Identify which cell holds the provided text, then report its [x, y] central coordinate. 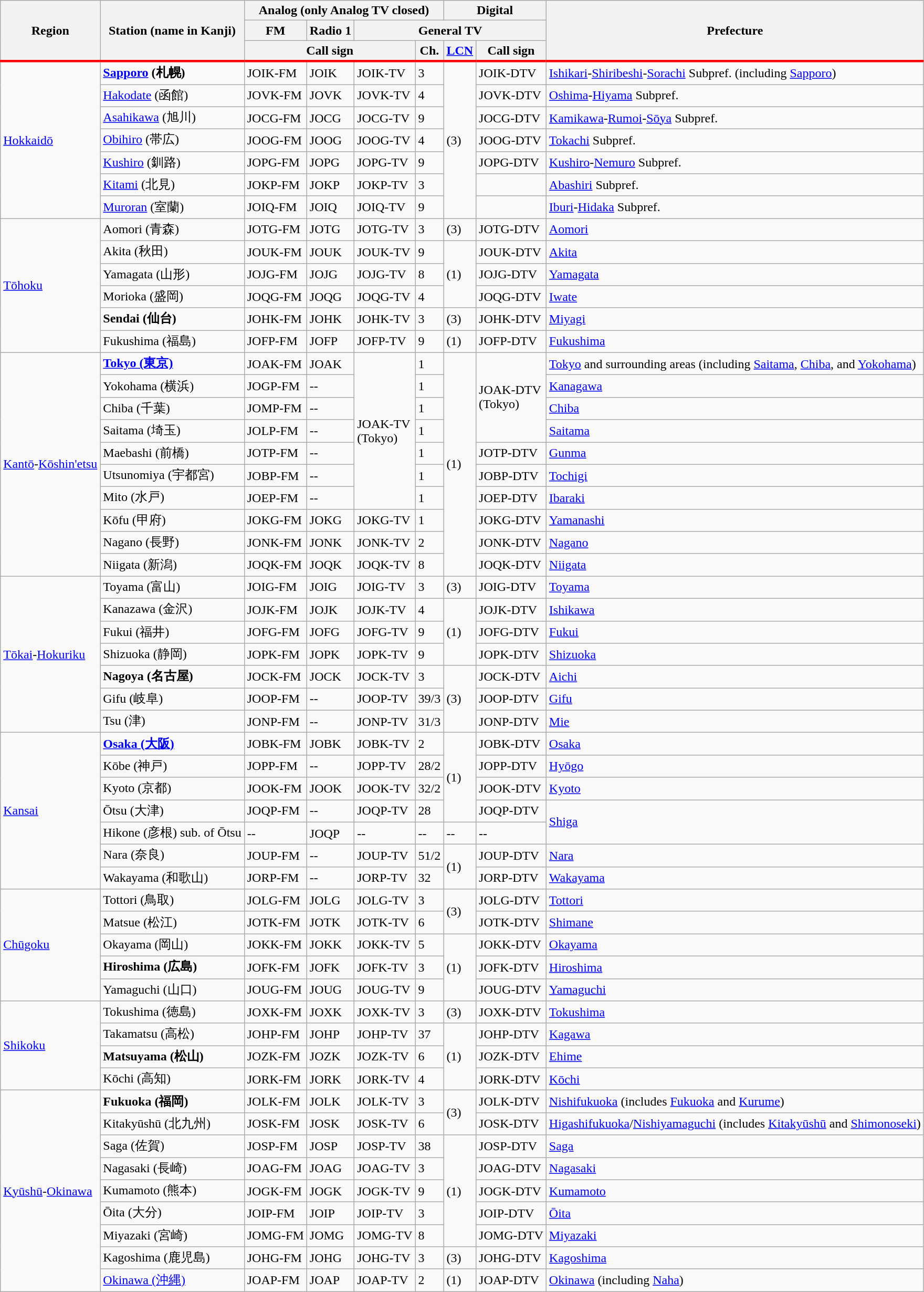
JORK [330, 1079]
Kushiro (釧路) [172, 163]
JOOK-FM [275, 789]
JOQP [330, 833]
Fukuoka (福岡) [172, 1102]
JOOP-TV [385, 700]
Morioka (盛岡) [172, 297]
JOMG-FM [275, 1235]
JOHG-TV [385, 1258]
Nara [735, 856]
Yamagata [735, 274]
Kōchi [735, 1079]
Sapporo (札幌) [172, 72]
Kitakyūshū (北九州) [172, 1124]
Kagoshima (鹿児島) [172, 1258]
Digital [495, 11]
JOLG-TV [385, 900]
Kitami (北見) [172, 185]
Toyama [735, 587]
JOZK-DTV [511, 1057]
JOXK-TV [385, 1013]
JOMG [330, 1235]
JORK-TV [385, 1079]
Niigata (新潟) [172, 565]
JOLP-FM [275, 431]
Shiga [735, 821]
JOFG [330, 632]
Station (name in Kanji) [172, 31]
JOBK-TV [385, 744]
JOOP-FM [275, 700]
Okinawa (沖縄) [172, 1280]
Shikoku [50, 1046]
31/3 [429, 722]
Hokkaidō [50, 140]
Fukushima (福島) [172, 341]
Miyagi [735, 319]
JOUK [330, 252]
JOIQ [330, 207]
Saitama [735, 431]
32/2 [429, 789]
JOSP-DTV [511, 1146]
JOJK-TV [385, 609]
JOFK-TV [385, 967]
JOPK-TV [385, 654]
Hiroshima (広島) [172, 967]
JOIK [330, 72]
38 [429, 1146]
JOPG [330, 163]
JORK-FM [275, 1079]
JOOK-TV [385, 789]
Fukushima [735, 341]
JOQP-FM [275, 811]
JOGK-TV [385, 1191]
Aichi [735, 676]
Kyūshū-Okinawa [50, 1191]
JOTG-TV [385, 230]
Fukui [735, 632]
JOIP-FM [275, 1213]
Tokyo and surrounding areas (including Saitama, Chiba, and Yokohama) [735, 363]
Nagano [735, 543]
Chiba [735, 409]
JOPG-TV [385, 163]
JOCK-FM [275, 676]
Hakodate (函館) [172, 96]
Iwate [735, 297]
JOPK-FM [275, 654]
JOHG-DTV [511, 1258]
Kōfu (甲府) [172, 520]
JOTG [330, 230]
JOZK-TV [385, 1057]
JOKK-FM [275, 945]
JOPP-DTV [511, 766]
Matsuyama (松山) [172, 1057]
JONK-DTV [511, 543]
JOGK-FM [275, 1191]
37 [429, 1035]
JOAG [330, 1169]
Chiba (千葉) [172, 409]
JOIQ-FM [275, 207]
JOIP-TV [385, 1213]
JOQG-TV [385, 297]
Tottori (鳥取) [172, 900]
Tōkai-Hokuriku [50, 654]
JOOK [330, 789]
Ōtsu (大津) [172, 811]
JOCG-FM [275, 118]
JOAG-FM [275, 1169]
JOMP-FM [275, 409]
JOMG-DTV [511, 1235]
JOIQ-TV [385, 207]
JOQK-FM [275, 565]
Osaka (大阪) [172, 744]
JOAG-DTV [511, 1169]
Gunma [735, 454]
JOQG-DTV [511, 297]
Kagoshima [735, 1258]
Fukui (福井) [172, 632]
JOFP [330, 341]
Tokushima [735, 1013]
JOPG-FM [275, 163]
JOCK [330, 676]
Oshima-Hiyama Subpref. [735, 96]
JOSK-TV [385, 1124]
JOPK [330, 654]
JOSP-TV [385, 1146]
Ibaraki [735, 498]
Tokushima (徳島) [172, 1013]
Tsu (津) [172, 722]
JOVK-TV [385, 96]
JOKP [330, 185]
Kumamoto (熊本) [172, 1191]
JOOG [330, 141]
JOKK [330, 945]
JOIK-TV [385, 72]
JOEP-FM [275, 498]
JOUP-FM [275, 856]
Wakayama (和歌山) [172, 878]
JOKG-FM [275, 520]
JOIG-FM [275, 587]
Saga [735, 1146]
JOTG-FM [275, 230]
JOQK-DTV [511, 565]
JOXK-FM [275, 1013]
JOKG-TV [385, 520]
JOTK-DTV [511, 922]
JOFP-TV [385, 341]
Chūgoku [50, 945]
JOIG [330, 587]
Okayama [735, 945]
JOSK [330, 1124]
Shimane [735, 922]
Aomori [735, 230]
JOXK [330, 1013]
Yamaguchi (山口) [172, 989]
JOVK [330, 96]
JOFK-FM [275, 967]
Kōchi (高知) [172, 1079]
JOLG-DTV [511, 900]
JOHP-TV [385, 1035]
51/2 [429, 856]
JOSP [330, 1146]
JOHP [330, 1035]
JOEP-DTV [511, 498]
Nagoya (名古屋) [172, 676]
JOUP-TV [385, 856]
JOCG [330, 118]
JOBP-FM [275, 476]
32 [429, 878]
Ch. [429, 51]
JOQP-TV [385, 811]
Nara (奈良) [172, 856]
JONK-TV [385, 543]
JOTK-TV [385, 922]
Yamagata (山形) [172, 274]
JOGK [330, 1191]
JOUP-DTV [511, 856]
JOCG-TV [385, 118]
JOAK [330, 363]
Ehime [735, 1057]
Tōhoku [50, 286]
JORK-DTV [511, 1079]
Akita [735, 252]
Saga (佐賀) [172, 1146]
JOLK-TV [385, 1102]
Gifu (岐阜) [172, 700]
Miyazaki (宮崎) [172, 1235]
28/2 [429, 766]
Region [50, 31]
JOGP-FM [275, 387]
JORP-TV [385, 878]
Miyazaki [735, 1235]
Tochigi [735, 476]
JOOG-TV [385, 141]
39/3 [429, 700]
JONP-FM [275, 722]
JOCK-TV [385, 676]
Analog (only Analog TV closed) [344, 11]
JOIP [330, 1213]
Ishikawa [735, 609]
JOGK-DTV [511, 1191]
Maebashi (前橋) [172, 454]
JOHK-TV [385, 319]
JONP-DTV [511, 722]
JOAP-TV [385, 1280]
JOAG-TV [385, 1169]
JOHG-FM [275, 1258]
JOUK-DTV [511, 252]
JOKP-FM [275, 185]
Okinawa (including Naha) [735, 1280]
Ōita (大分) [172, 1213]
JOUK-FM [275, 252]
JOHP-FM [275, 1035]
JOQP-DTV [511, 811]
JOBK [330, 744]
JOQG-FM [275, 297]
JOBK-DTV [511, 744]
Higashifukuoka/Nishiyamaguchi (includes Kitakyūshū and Shimonoseki) [735, 1124]
Tokachi Subpref. [735, 141]
JOSK-DTV [511, 1124]
JOUG-DTV [511, 989]
JOIK-FM [275, 72]
Kushiro-Nemuro Subpref. [735, 163]
LCN [460, 51]
JOAK-FM [275, 363]
Obihiro (帯広) [172, 141]
JOLG-FM [275, 900]
JOZK [330, 1057]
JOPP-FM [275, 766]
JONP-TV [385, 722]
JOQK-TV [385, 565]
Abashiri Subpref. [735, 185]
JOIK-DTV [511, 72]
Wakayama [735, 878]
Aomori (青森) [172, 230]
JOQK [330, 565]
Radio 1 [330, 30]
JOSP-FM [275, 1146]
Shizuoka (静岡) [172, 654]
JOJK-DTV [511, 609]
Kansai [50, 811]
Iburi-Hidaka Subpref. [735, 207]
JOQG [330, 297]
JOFG-DTV [511, 632]
JOJG-DTV [511, 274]
JOLK-FM [275, 1102]
Ishikari-Shiribeshi-Sorachi Subpref. (including Sapporo) [735, 72]
Yokohama (横浜) [172, 387]
JOFG-FM [275, 632]
JOVK-FM [275, 96]
Mie [735, 722]
JOTK-FM [275, 922]
JOFP-DTV [511, 341]
JOPK-DTV [511, 654]
JOJG-TV [385, 274]
JORP-FM [275, 878]
Nagano (長野) [172, 543]
JOTK [330, 922]
Kumamoto [735, 1191]
JOAP-FM [275, 1280]
JOCG-DTV [511, 118]
Matsue (松江) [172, 922]
JOOG-DTV [511, 141]
JOJK-FM [275, 609]
Kagawa [735, 1035]
Kantō-Kōshin'etsu [50, 464]
28 [429, 811]
JOAK-DTV(Tokyo) [511, 397]
JOHK-DTV [511, 319]
JOJG [330, 274]
JORP-DTV [511, 878]
JOSK-FM [275, 1124]
JOMG-TV [385, 1235]
JOPP-TV [385, 766]
JOUK-TV [385, 252]
JOLG [330, 900]
Tottori [735, 900]
Kamikawa-Rumoi-Sōya Subpref. [735, 118]
JOUG-TV [385, 989]
JOJG-FM [275, 274]
JOFK [330, 967]
JOKK-TV [385, 945]
JOAP-DTV [511, 1280]
FM [275, 30]
Ōita [735, 1213]
Okayama (岡山) [172, 945]
JOJK [330, 609]
JOOK-DTV [511, 789]
JOHK-FM [275, 319]
JOFK-DTV [511, 967]
JOBP-DTV [511, 476]
Toyama (富山) [172, 587]
Kanagawa [735, 387]
Nagasaki (長崎) [172, 1169]
Kōbe (神戸) [172, 766]
JOKP-TV [385, 185]
JOTP-FM [275, 454]
Osaka [735, 744]
JOLK [330, 1102]
JOKG-DTV [511, 520]
Kanazawa (金沢) [172, 609]
JOKK-DTV [511, 945]
JONK [330, 543]
JOUG [330, 989]
Kyoto (京都) [172, 789]
JOHK [330, 319]
Niigata [735, 565]
Gifu [735, 700]
JOVK-DTV [511, 96]
Prefecture [735, 31]
JOHG [330, 1258]
JOPG-DTV [511, 163]
Shizuoka [735, 654]
JOCK-DTV [511, 676]
Hiroshima [735, 967]
Saitama (埼玉) [172, 431]
JOLK-DTV [511, 1102]
JOTG-DTV [511, 230]
General TV [450, 30]
Kyoto [735, 789]
Akita (秋田) [172, 252]
Nagasaki [735, 1169]
JOTP-DTV [511, 454]
JOOG-FM [275, 141]
Yamaguchi [735, 989]
JOIG-DTV [511, 587]
JOBK-FM [275, 744]
Hikone (彦根) sub. of Ōtsu [172, 833]
Mito (水戸) [172, 498]
Takamatsu (高松) [172, 1035]
Nishifukuoka (includes Fukuoka and Kurume) [735, 1102]
JOUG-FM [275, 989]
JOFP-FM [275, 341]
Hyōgo [735, 766]
Muroran (室蘭) [172, 207]
Asahikawa (旭川) [172, 118]
JOFG-TV [385, 632]
JOOP-DTV [511, 700]
JOXK-DTV [511, 1013]
JOIP-DTV [511, 1213]
JOKG [330, 520]
Tokyo (東京) [172, 363]
Utsunomiya (宇都宮) [172, 476]
Yamanashi [735, 520]
5 [429, 945]
Sendai (仙台) [172, 319]
JOAK-TV(Tokyo) [385, 431]
JOIG-TV [385, 587]
JONK-FM [275, 543]
JOHP-DTV [511, 1035]
JOZK-FM [275, 1057]
JOAP [330, 1280]
